Locate the cell with the specified text and output its (x, y) center coordinate. 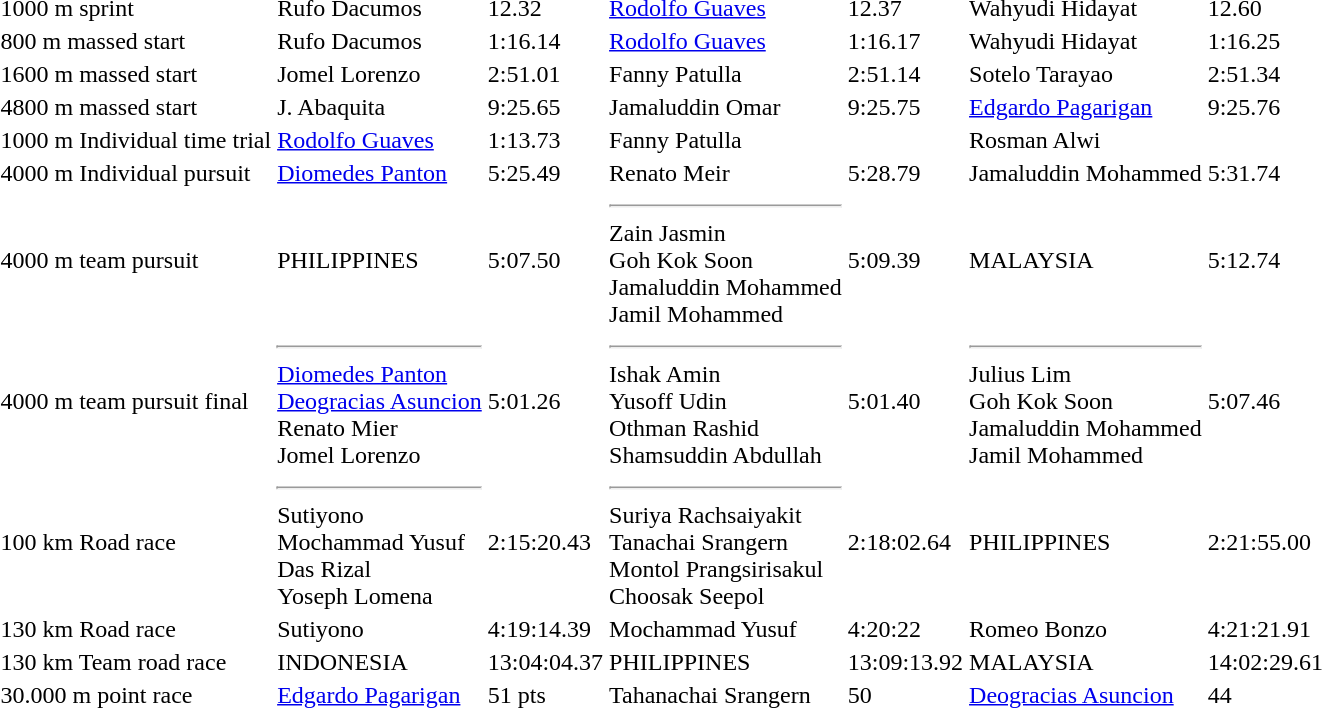
Diomedes Panton (380, 173)
5:09.39 (905, 260)
Jamaluddin Mohammed (1086, 173)
2:51.14 (905, 74)
Julius LimGoh Kok SoonJamaluddin MohammedJamil Mohammed (1086, 401)
Renato Meir (726, 173)
13:04:04.37 (545, 662)
Rufo Dacumos (380, 41)
1:13.73 (545, 140)
1:16.17 (905, 41)
1:16.14 (545, 41)
Ishak AminYusoff UdinOthman RashidShamsuddin Abdullah (726, 401)
Jomel Lorenzo (380, 74)
Sotelo Tarayao (1086, 74)
2:51.01 (545, 74)
2:15:20.43 (545, 542)
4:19:14.39 (545, 629)
4:20:22 (905, 629)
Suriya RachsaiyakitTanachai SrangernMontol PrangsirisakulChoosak Seepol (726, 542)
SutiyonoMochammad YusufDas RizalYoseph Lomena (380, 542)
9:25.65 (545, 107)
13:09:13.92 (905, 662)
Jamaluddin Omar (726, 107)
5:01.40 (905, 401)
5:07.50 (545, 260)
Wahyudi Hidayat (1086, 41)
Edgardo Pagarigan (1086, 107)
9:25.75 (905, 107)
5:25.49 (545, 173)
J. Abaquita (380, 107)
2:18:02.64 (905, 542)
5:28.79 (905, 173)
INDONESIA (380, 662)
5:01.26 (545, 401)
Mochammad Yusuf (726, 629)
Sutiyono (380, 629)
Rosman Alwi (1086, 140)
Zain JasminGoh Kok SoonJamaluddin MohammedJamil Mohammed (726, 260)
Diomedes PantonDeogracias AsuncionRenato MierJomel Lorenzo (380, 401)
Romeo Bonzo (1086, 629)
